From the cell containing the given text, extract its center point as [X, Y] coordinate. 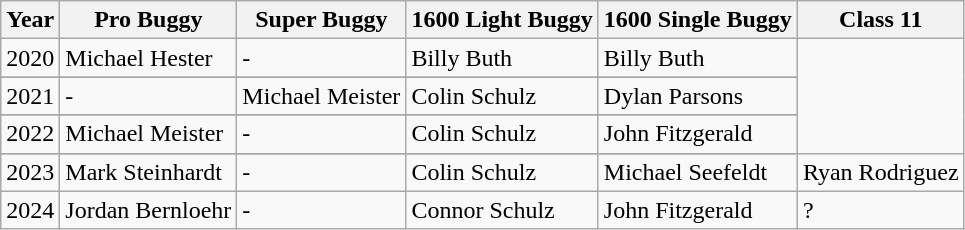
Class 11 [880, 20]
2024 [30, 210]
2021 [30, 96]
Dylan Parsons [698, 96]
Mark Steinhardt [148, 172]
Connor Schulz [502, 210]
Michael Seefeldt [698, 172]
Super Buggy [322, 20]
Pro Buggy [148, 20]
2020 [30, 58]
Year [30, 20]
2023 [30, 172]
Ryan Rodriguez [880, 172]
1600 Single Buggy [698, 20]
2022 [30, 134]
Jordan Bernloehr [148, 210]
Michael Hester [148, 58]
1600 Light Buggy [502, 20]
? [880, 210]
